Identify which cell holds the provided text, then report its (x, y) central coordinate. 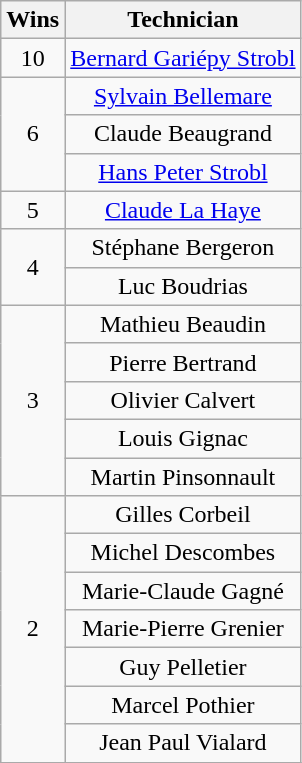
Louis Gignac (183, 438)
Sylvain Bellemare (183, 96)
2 (33, 629)
Technician (183, 20)
Hans Peter Strobl (183, 172)
5 (33, 210)
Martin Pinsonnault (183, 477)
4 (33, 267)
Bernard Gariépy Strobl (183, 58)
Marie-Claude Gagné (183, 591)
Luc Boudrias (183, 286)
Jean Paul Vialard (183, 743)
Claude Beaugrand (183, 134)
Wins (33, 20)
Marie-Pierre Grenier (183, 629)
3 (33, 400)
6 (33, 134)
Gilles Corbeil (183, 515)
10 (33, 58)
Guy Pelletier (183, 667)
Stéphane Bergeron (183, 248)
Mathieu Beaudin (183, 324)
Marcel Pothier (183, 705)
Michel Descombes (183, 553)
Olivier Calvert (183, 400)
Claude La Haye (183, 210)
Pierre Bertrand (183, 362)
